Locate the cell with the specified text and output its (x, y) center coordinate. 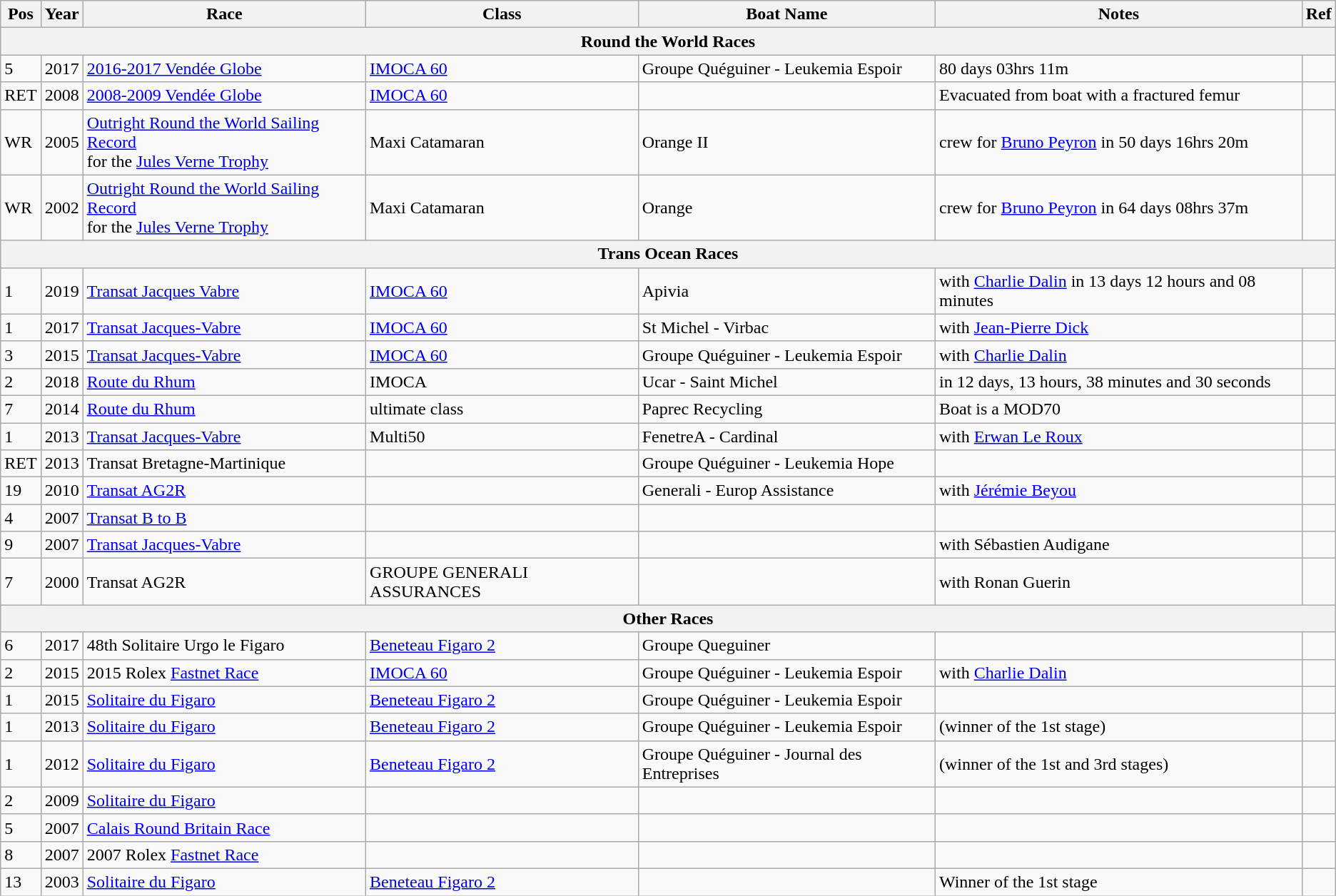
2008-2009 Vendée Globe (224, 96)
Evacuated from boat with a fractured femur (1118, 96)
Orange (786, 208)
crew for Bruno Peyron in 50 days 16hrs 20m (1118, 142)
(winner of the 1st and 3rd stages) (1118, 763)
2016-2017 Vendée Globe (224, 68)
8 (21, 855)
Transat Jacques Vabre (224, 291)
6 (21, 646)
ultimate class (502, 409)
2012 (61, 763)
2018 (61, 382)
2009 (61, 800)
Paprec Recycling (786, 409)
Boat is a MOD70 (1118, 409)
Round the World Races (668, 41)
2015 Rolex Fastnet Race (224, 673)
in 12 days, 13 hours, 38 minutes and 30 seconds (1118, 382)
2019 (61, 291)
Ucar - Saint Michel (786, 382)
St Michel - Virbac (786, 327)
with Jean-Pierre Dick (1118, 327)
with Sébastien Audigane (1118, 545)
48th Solitaire Urgo le Figaro (224, 646)
9 (21, 545)
Multi50 (502, 436)
3 (21, 355)
(winner of the 1st stage) (1118, 727)
80 days 03hrs 11m (1118, 68)
Year (61, 14)
13 (21, 882)
2000 (61, 582)
IMOCA (502, 382)
Trans Ocean Races (668, 254)
2010 (61, 491)
Pos (21, 14)
19 (21, 491)
Transat Bretagne-Martinique (224, 464)
with Ronan Guerin (1118, 582)
Class (502, 14)
with Charlie Dalin in 13 days 12 hours and 08 minutes (1118, 291)
Other Races (668, 618)
Transat B to B (224, 518)
Groupe Quéguiner - Leukemia Hope (786, 464)
Race (224, 14)
Apivia (786, 291)
2002 (61, 208)
2008 (61, 96)
with Jérémie Beyou (1118, 491)
Notes (1118, 14)
Groupe Queguiner (786, 646)
Generali - Europ Assistance (786, 491)
crew for Bruno Peyron in 64 days 08hrs 37m (1118, 208)
2005 (61, 142)
2014 (61, 409)
Boat Name (786, 14)
FenetreA - Cardinal (786, 436)
with Erwan Le Roux (1118, 436)
2003 (61, 882)
4 (21, 518)
Ref (1319, 14)
Winner of the 1st stage (1118, 882)
Groupe Quéguiner - Journal des Entreprises (786, 763)
GROUPE GENERALI ASSURANCES (502, 582)
2007 Rolex Fastnet Race (224, 855)
Orange II (786, 142)
Calais Round Britain Race (224, 828)
